Provide the (X, Y) coordinate of the cell's center where the given text is located.  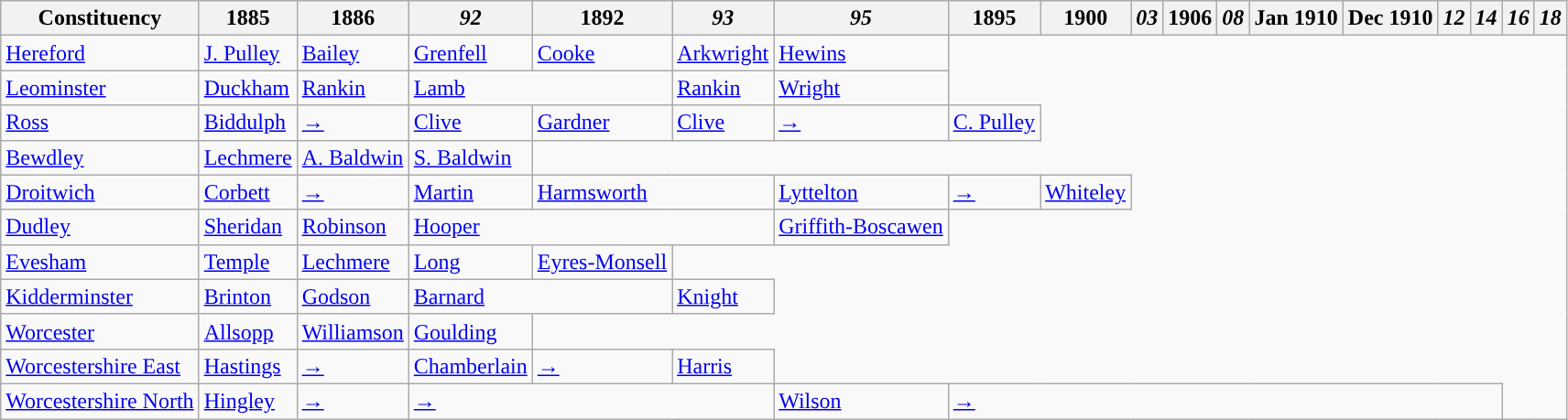
95 (861, 18)
C. Pulley (994, 123)
Griffith-Boscawen (861, 227)
Bailey (353, 53)
Hewins (861, 53)
Dec 1910 (1390, 18)
Barnard (540, 296)
Brinton (247, 296)
J. Pulley (247, 53)
08 (1233, 18)
1906 (1191, 18)
Martin (471, 192)
Wright (861, 88)
Eyres-Monsell (602, 262)
18 (1550, 18)
Chamberlain (471, 366)
Grenfell (471, 53)
Long (471, 262)
Jan 1910 (1296, 18)
16 (1519, 18)
14 (1486, 18)
Ross (100, 123)
Lamb (540, 88)
Worcestershire North (100, 401)
93 (724, 18)
Williamson (353, 331)
Droitwich (100, 192)
Whiteley (1086, 192)
1900 (1086, 18)
S. Baldwin (471, 157)
Robinson (353, 227)
Harmsworth (652, 192)
Lyttelton (861, 192)
Leominster (100, 88)
Duckham (247, 88)
Hastings (247, 366)
Corbett (247, 192)
Knight (724, 296)
Worcester (100, 331)
Hooper (591, 227)
1886 (353, 18)
1885 (247, 18)
Temple (247, 262)
Bewdley (100, 157)
Godson (353, 296)
92 (471, 18)
Sheridan (247, 227)
1895 (994, 18)
Constituency (100, 18)
Dudley (100, 227)
Worcestershire East (100, 366)
Cooke (602, 53)
12 (1454, 18)
Hingley (247, 401)
A. Baldwin (353, 157)
Goulding (471, 331)
Gardner (602, 123)
Arkwright (724, 53)
1892 (602, 18)
Harris (724, 366)
Kidderminster (100, 296)
Allsopp (247, 331)
Biddulph (247, 123)
Hereford (100, 53)
03 (1147, 18)
Wilson (861, 401)
Evesham (100, 262)
